Determine the (X, Y) coordinate at the center of the cell enclosing the given text.  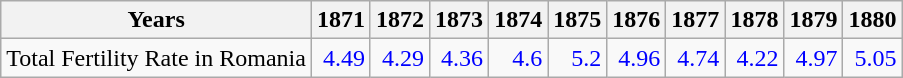
1872 (400, 20)
4.6 (518, 58)
1873 (460, 20)
4.29 (400, 58)
1875 (578, 20)
1876 (636, 20)
1878 (754, 20)
1874 (518, 20)
4.36 (460, 58)
1880 (872, 20)
Years (156, 20)
1871 (340, 20)
4.96 (636, 58)
5.05 (872, 58)
4.49 (340, 58)
4.22 (754, 58)
4.97 (814, 58)
1879 (814, 20)
4.74 (696, 58)
5.2 (578, 58)
1877 (696, 20)
Total Fertility Rate in Romania (156, 58)
